Return the (x, y) coordinate for the center point of the cell that contains the specified text.  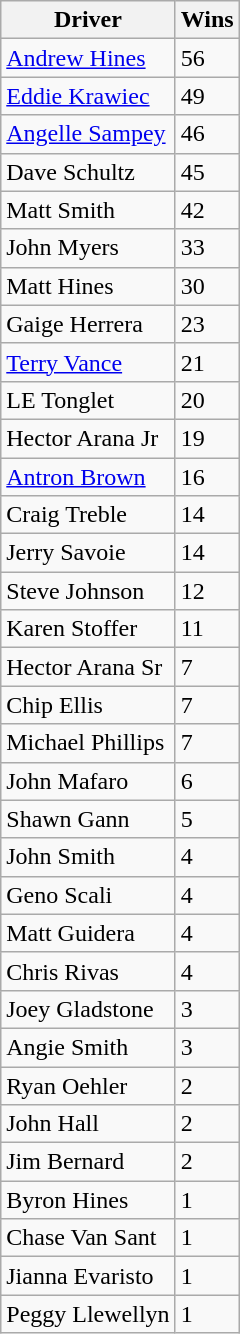
21 (207, 362)
5 (207, 819)
Geno Scali (88, 895)
Terry Vance (88, 362)
Michael Phillips (88, 743)
49 (207, 96)
Chris Rivas (88, 971)
Hector Arana Jr (88, 438)
46 (207, 134)
Wins (207, 20)
Byron Hines (88, 1200)
John Mafaro (88, 781)
Dave Schultz (88, 172)
23 (207, 324)
Ryan Oehler (88, 1085)
John Smith (88, 857)
20 (207, 400)
42 (207, 210)
John Myers (88, 248)
Eddie Krawiec (88, 96)
Matt Guidera (88, 933)
33 (207, 248)
30 (207, 286)
6 (207, 781)
Jim Bernard (88, 1162)
56 (207, 58)
Shawn Gann (88, 819)
Angelle Sampey (88, 134)
11 (207, 629)
Angie Smith (88, 1047)
19 (207, 438)
Chip Ellis (88, 705)
16 (207, 477)
Peggy Llewellyn (88, 1314)
45 (207, 172)
Andrew Hines (88, 58)
Joey Gladstone (88, 1009)
Craig Treble (88, 515)
Chase Van Sant (88, 1238)
Karen Stoffer (88, 629)
12 (207, 591)
LE Tonglet (88, 400)
Matt Smith (88, 210)
Matt Hines (88, 286)
Jianna Evaristo (88, 1276)
Jerry Savoie (88, 553)
Steve Johnson (88, 591)
John Hall (88, 1124)
Antron Brown (88, 477)
Gaige Herrera (88, 324)
Driver (88, 20)
Hector Arana Sr (88, 667)
